Extract the (x, y) coordinate from the center of the cell holding the provided text.  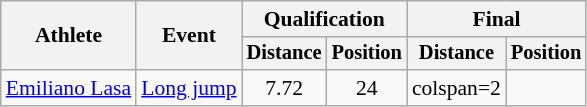
Qualification (324, 19)
Event (188, 36)
Long jump (188, 88)
24 (367, 88)
colspan=2 (456, 88)
Athlete (68, 36)
Final (496, 19)
Emiliano Lasa (68, 88)
7.72 (284, 88)
